For the text-containing cell, return its midpoint in [x, y] coordinate format. 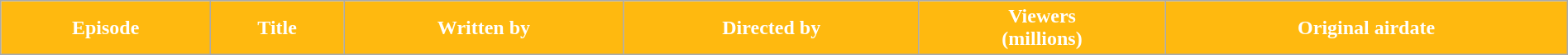
Written by [485, 28]
Viewers(millions) [1042, 28]
Title [278, 28]
Original airdate [1366, 28]
Directed by [771, 28]
Episode [106, 28]
